Output the (x, y) coordinate of the center of the cell containing the given text.  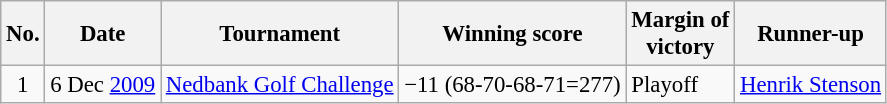
Margin ofvictory (680, 34)
Date (103, 34)
Playoff (680, 85)
6 Dec 2009 (103, 85)
Runner-up (811, 34)
1 (23, 85)
No. (23, 34)
Winning score (512, 34)
Tournament (279, 34)
−11 (68-70-68-71=277) (512, 85)
Henrik Stenson (811, 85)
Nedbank Golf Challenge (279, 85)
